Return [x, y] of the center of cell containing provided text 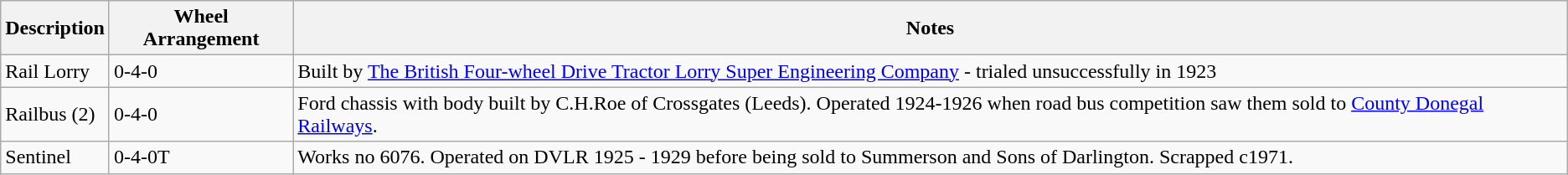
Rail Lorry [55, 71]
Ford chassis with body built by C.H.Roe of Crossgates (Leeds). Operated 1924-1926 when road bus competition saw them sold to County Donegal Railways. [930, 114]
Railbus (2) [55, 114]
Description [55, 28]
Built by The British Four-wheel Drive Tractor Lorry Super Engineering Company - trialed unsuccessfully in 1923 [930, 71]
0-4-0T [201, 157]
Wheel Arrangement [201, 28]
Notes [930, 28]
Sentinel [55, 157]
Works no 6076. Operated on DVLR 1925 - 1929 before being sold to Summerson and Sons of Darlington. Scrapped c1971. [930, 157]
